Locate the cell with the specified text and output its [X, Y] center coordinate. 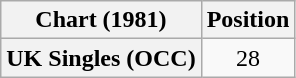
Position [248, 20]
Chart (1981) [101, 20]
28 [248, 58]
UK Singles (OCC) [101, 58]
